Provide the (x, y) coordinate of the cell's center where the given text is located.  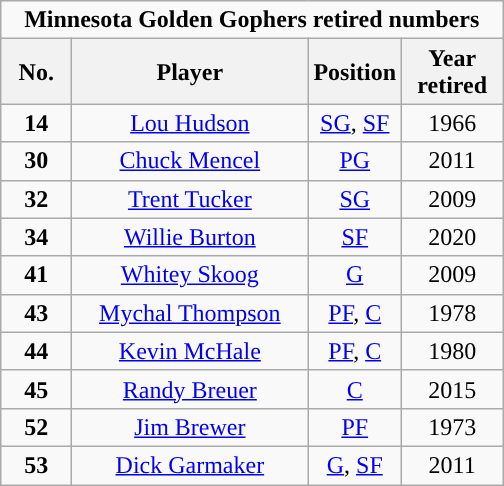
Whitey Skoog (190, 275)
53 (36, 465)
Kevin McHale (190, 351)
1973 (452, 427)
41 (36, 275)
Trent Tucker (190, 199)
34 (36, 237)
G, SF (355, 465)
2015 (452, 389)
Mychal Thompson (190, 313)
G (355, 275)
2020 (452, 237)
SG (355, 199)
Randy Breuer (190, 389)
Dick Garmaker (190, 465)
Player (190, 72)
30 (36, 161)
43 (36, 313)
Minnesota Golden Gophers retired numbers (252, 20)
52 (36, 427)
Lou Hudson (190, 123)
1978 (452, 313)
SF (355, 237)
Year retired (452, 72)
SG, SF (355, 123)
Position (355, 72)
32 (36, 199)
14 (36, 123)
1966 (452, 123)
No. (36, 72)
44 (36, 351)
PG (355, 161)
45 (36, 389)
Willie Burton (190, 237)
Chuck Mencel (190, 161)
PF (355, 427)
C (355, 389)
1980 (452, 351)
Jim Brewer (190, 427)
